From the cell containing the given text, extract its center point as [x, y] coordinate. 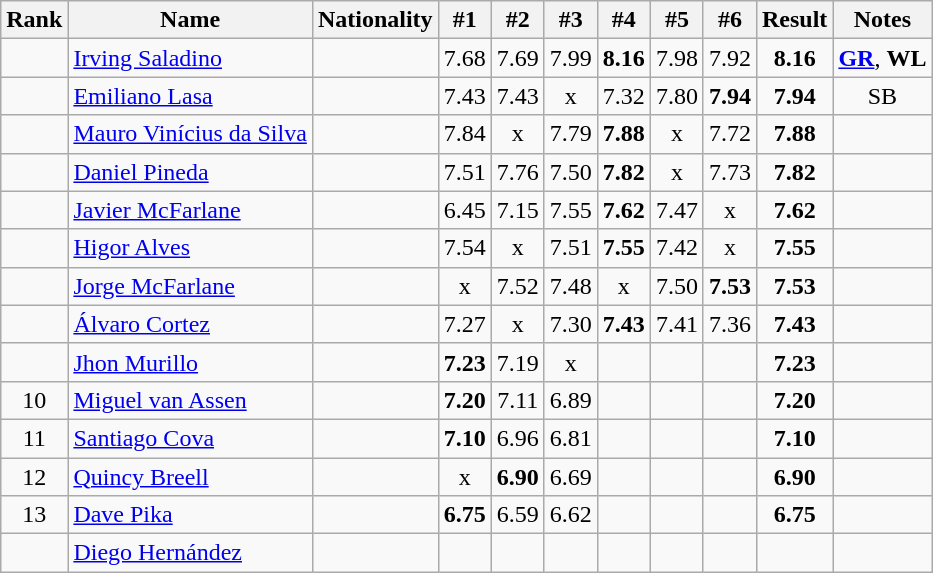
Santiago Cova [190, 438]
7.41 [676, 324]
12 [34, 477]
7.79 [570, 134]
6.62 [570, 515]
7.76 [518, 172]
Nationality [375, 20]
#2 [518, 20]
7.80 [676, 96]
7.69 [518, 58]
6.69 [570, 477]
Quincy Breell [190, 477]
13 [34, 515]
10 [34, 400]
7.72 [730, 134]
Emiliano Lasa [190, 96]
7.19 [518, 362]
Mauro Vinícius da Silva [190, 134]
Miguel van Assen [190, 400]
7.54 [464, 248]
6.59 [518, 515]
7.52 [518, 286]
11 [34, 438]
6.45 [464, 210]
Jhon Murillo [190, 362]
7.27 [464, 324]
Name [190, 20]
Jorge McFarlane [190, 286]
Rank [34, 20]
#3 [570, 20]
7.84 [464, 134]
#4 [624, 20]
7.32 [624, 96]
#6 [730, 20]
7.98 [676, 58]
Result [794, 20]
#1 [464, 20]
Daniel Pineda [190, 172]
Dave Pika [190, 515]
Notes [882, 20]
7.99 [570, 58]
Javier McFarlane [190, 210]
6.89 [570, 400]
7.42 [676, 248]
7.68 [464, 58]
7.92 [730, 58]
7.48 [570, 286]
GR, WL [882, 58]
6.96 [518, 438]
Álvaro Cortez [190, 324]
#5 [676, 20]
7.36 [730, 324]
7.11 [518, 400]
6.81 [570, 438]
7.47 [676, 210]
Diego Hernández [190, 553]
Higor Alves [190, 248]
7.73 [730, 172]
7.30 [570, 324]
7.15 [518, 210]
Irving Saladino [190, 58]
SB [882, 96]
